Capture the cell that displays the provided text and extract its [X, Y] central coordinate. 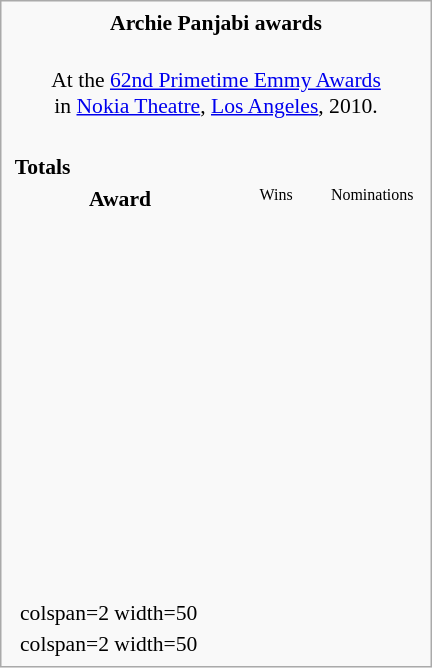
Award [120, 198]
Totals [216, 167]
Archie Panjabi awards [216, 23]
At the 62nd Primetime Emmy Awards in Nokia Theatre, Los Angeles, 2010. [216, 80]
Wins [276, 198]
Totals Award Wins Nominations [216, 359]
Nominations [372, 198]
